Identify which cell holds the provided text, then report its (X, Y) central coordinate. 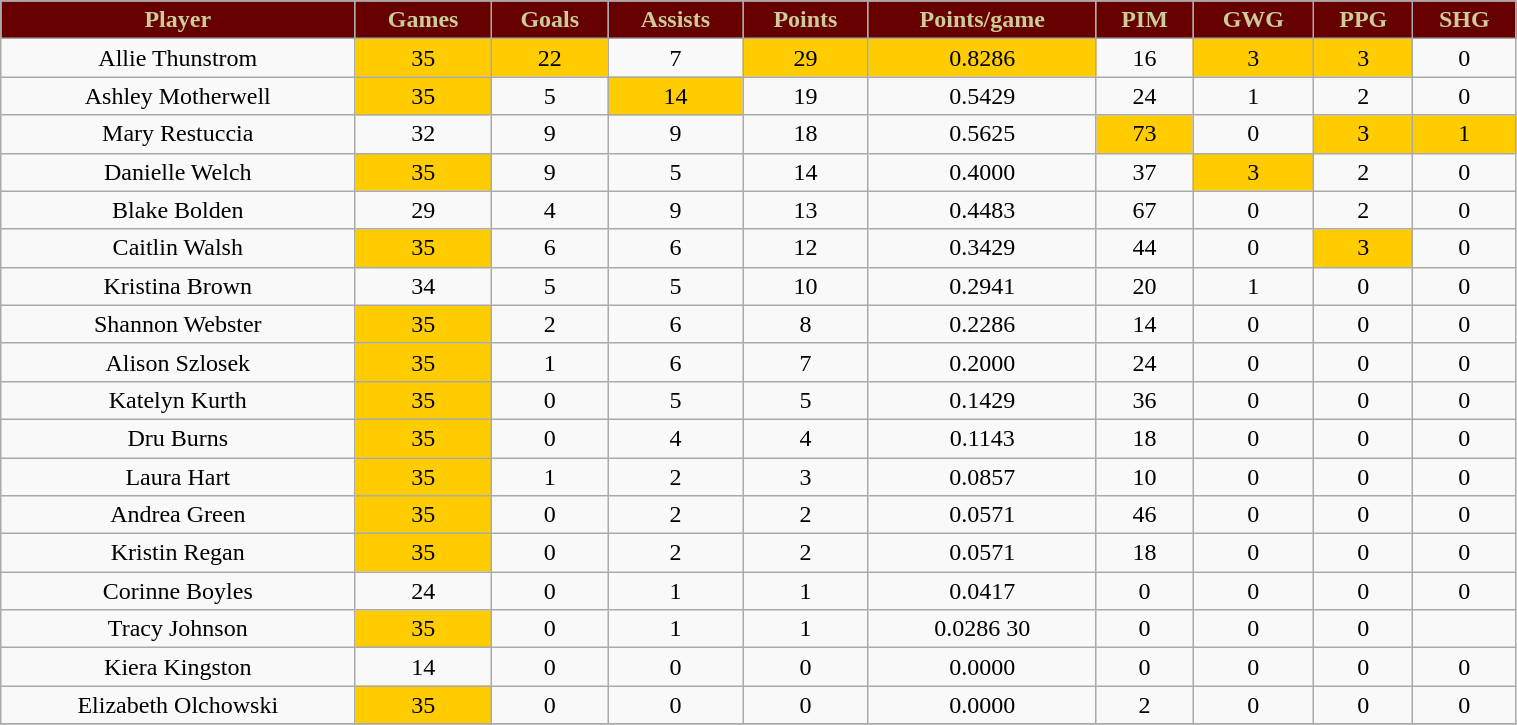
0.3429 (982, 248)
0.1143 (982, 438)
0.2286 (982, 324)
Games (424, 20)
46 (1144, 515)
22 (550, 58)
0.4000 (982, 172)
16 (1144, 58)
0.0417 (982, 591)
0.0857 (982, 477)
0.2000 (982, 362)
0.1429 (982, 400)
Mary Restuccia (178, 134)
Kiera Kingston (178, 667)
0.5429 (982, 96)
Kristin Regan (178, 553)
20 (1144, 286)
Assists (675, 20)
Goals (550, 20)
19 (806, 96)
Allie Thunstrom (178, 58)
Danielle Welch (178, 172)
67 (1144, 210)
GWG (1254, 20)
Andrea Green (178, 515)
Player (178, 20)
32 (424, 134)
SHG (1464, 20)
12 (806, 248)
0.0286 30 (982, 629)
PIM (1144, 20)
Blake Bolden (178, 210)
37 (1144, 172)
Tracy Johnson (178, 629)
Dru Burns (178, 438)
Katelyn Kurth (178, 400)
36 (1144, 400)
73 (1144, 134)
Caitlin Walsh (178, 248)
Elizabeth Olchowski (178, 705)
Alison Szlosek (178, 362)
Kristina Brown (178, 286)
Ashley Motherwell (178, 96)
Corinne Boyles (178, 591)
8 (806, 324)
34 (424, 286)
0.4483 (982, 210)
PPG (1364, 20)
Points (806, 20)
Laura Hart (178, 477)
0.5625 (982, 134)
44 (1144, 248)
Points/game (982, 20)
Shannon Webster (178, 324)
13 (806, 210)
0.2941 (982, 286)
0.8286 (982, 58)
